Determine the (x, y) coordinate at the center of the cell enclosing the given text.  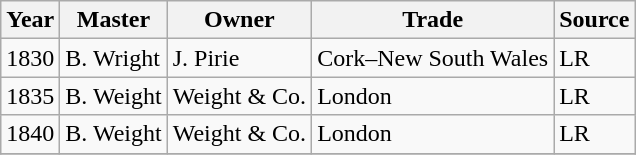
B. Wright (114, 58)
1835 (30, 96)
Year (30, 20)
Cork–New South Wales (433, 58)
J. Pirie (239, 58)
Master (114, 20)
Source (594, 20)
Trade (433, 20)
1830 (30, 58)
1840 (30, 134)
Owner (239, 20)
